Scan for the cell matching the given text and deliver its (x, y) coordinate at center. 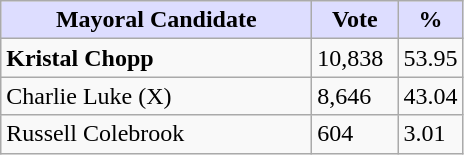
Kristal Chopp (156, 58)
% (430, 20)
3.01 (430, 134)
43.04 (430, 96)
Mayoral Candidate (156, 20)
10,838 (355, 58)
604 (355, 134)
53.95 (430, 58)
8,646 (355, 96)
Vote (355, 20)
Russell Colebrook (156, 134)
Charlie Luke (X) (156, 96)
